Scan for the cell matching the given text and deliver its [x, y] coordinate at center. 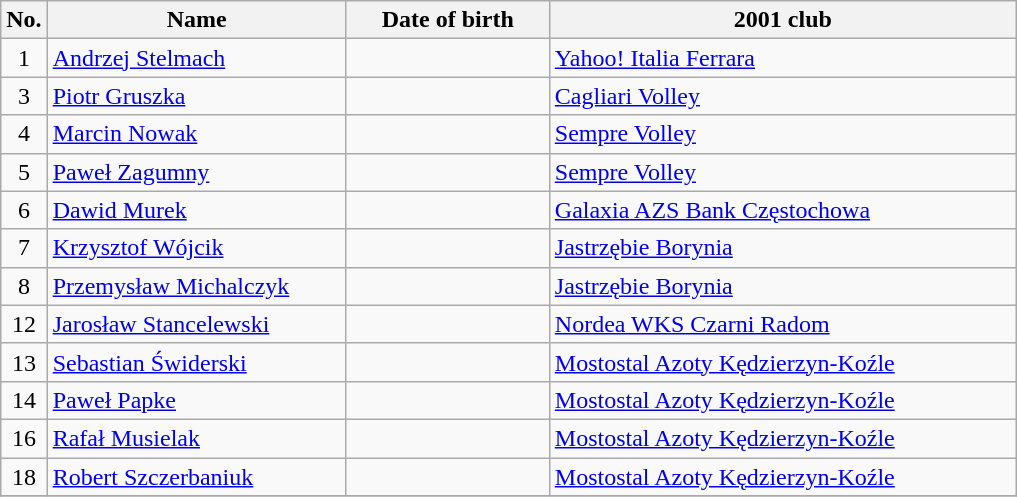
Cagliari Volley [782, 96]
Rafał Musielak [196, 438]
6 [24, 210]
4 [24, 134]
Nordea WKS Czarni Radom [782, 324]
Date of birth [448, 20]
Krzysztof Wójcik [196, 248]
Galaxia AZS Bank Częstochowa [782, 210]
Jarosław Stancelewski [196, 324]
Name [196, 20]
1 [24, 58]
2001 club [782, 20]
18 [24, 477]
3 [24, 96]
Paweł Zagumny [196, 172]
5 [24, 172]
No. [24, 20]
7 [24, 248]
14 [24, 400]
Dawid Murek [196, 210]
Piotr Gruszka [196, 96]
8 [24, 286]
Yahoo! Italia Ferrara [782, 58]
Paweł Papke [196, 400]
Marcin Nowak [196, 134]
12 [24, 324]
16 [24, 438]
Andrzej Stelmach [196, 58]
13 [24, 362]
Przemysław Michalczyk [196, 286]
Sebastian Świderski [196, 362]
Robert Szczerbaniuk [196, 477]
